Locate the cell with the specified text and output its (X, Y) center coordinate. 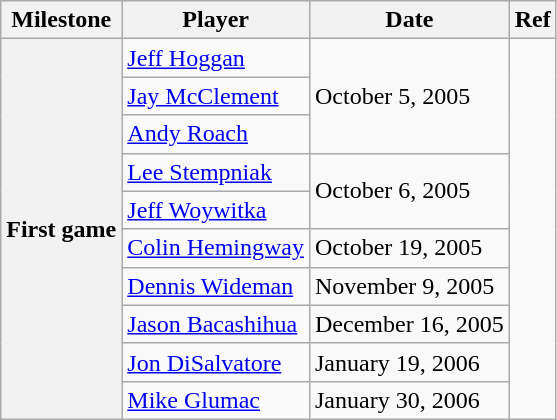
Jeff Woywitka (216, 210)
Lee Stempniak (216, 172)
Jeff Hoggan (216, 58)
Jay McClement (216, 96)
Mike Glumac (216, 400)
Date (409, 20)
October 6, 2005 (409, 191)
First game (62, 230)
January 30, 2006 (409, 400)
Jason Bacashihua (216, 324)
October 19, 2005 (409, 248)
October 5, 2005 (409, 96)
November 9, 2005 (409, 286)
Ref (532, 20)
January 19, 2006 (409, 362)
Jon DiSalvatore (216, 362)
December 16, 2005 (409, 324)
Milestone (62, 20)
Dennis Wideman (216, 286)
Andy Roach (216, 134)
Player (216, 20)
Colin Hemingway (216, 248)
